Return [X, Y] of the center of cell containing provided text 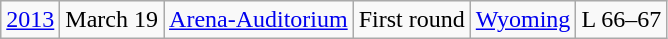
Arena-Auditorium [259, 20]
L 66–67 [622, 20]
First round [412, 20]
2013 [30, 20]
March 19 [112, 20]
Wyoming [523, 20]
